Return the (x, y) coordinate for the center point of the cell that contains the specified text.  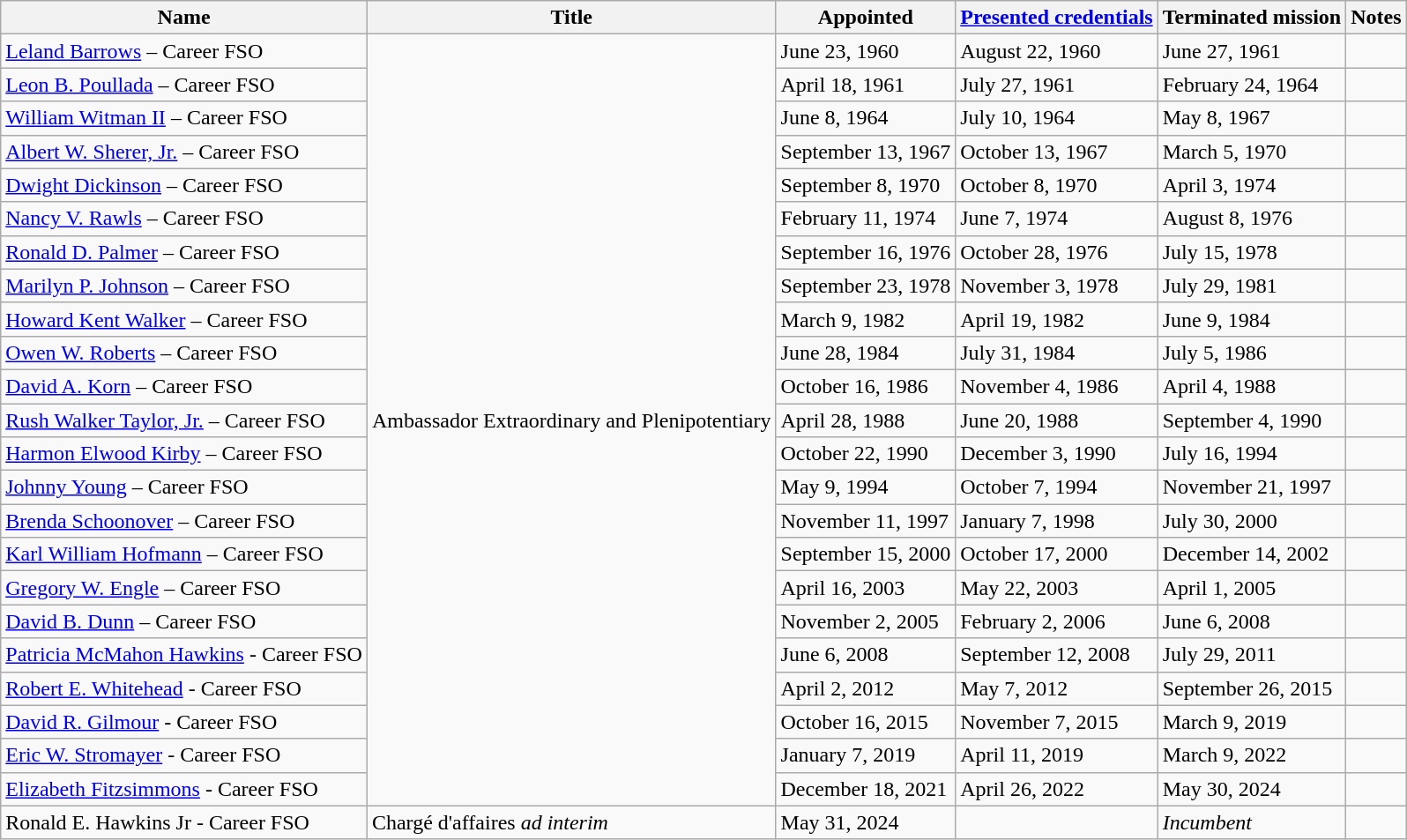
December 18, 2021 (866, 789)
July 15, 1978 (1252, 252)
June 8, 1964 (866, 118)
Ronald D. Palmer – Career FSO (184, 252)
Brenda Schoonover – Career FSO (184, 521)
April 18, 1961 (866, 85)
July 29, 1981 (1252, 286)
David R. Gilmour - Career FSO (184, 722)
July 29, 2011 (1252, 655)
March 5, 1970 (1252, 152)
April 11, 2019 (1056, 755)
November 7, 2015 (1056, 722)
Karl William Hofmann – Career FSO (184, 554)
Leland Barrows – Career FSO (184, 51)
June 28, 1984 (866, 353)
July 27, 1961 (1056, 85)
May 8, 1967 (1252, 118)
August 8, 1976 (1252, 219)
September 16, 1976 (866, 252)
Name (184, 18)
November 2, 2005 (866, 621)
November 4, 1986 (1056, 386)
November 21, 1997 (1252, 487)
Johnny Young – Career FSO (184, 487)
July 5, 1986 (1252, 353)
April 1, 2005 (1252, 588)
Eric W. Stromayer - Career FSO (184, 755)
Presented credentials (1056, 18)
Gregory W. Engle – Career FSO (184, 588)
July 16, 1994 (1252, 454)
December 3, 1990 (1056, 454)
April 4, 1988 (1252, 386)
July 10, 1964 (1056, 118)
July 31, 1984 (1056, 353)
Title (571, 18)
Leon B. Poullada – Career FSO (184, 85)
March 9, 2022 (1252, 755)
Ambassador Extraordinary and Plenipotentiary (571, 420)
January 7, 1998 (1056, 521)
September 26, 2015 (1252, 688)
October 22, 1990 (866, 454)
Incumbent (1252, 822)
Albert W. Sherer, Jr. – Career FSO (184, 152)
September 13, 1967 (866, 152)
October 16, 2015 (866, 722)
July 30, 2000 (1252, 521)
Marilyn P. Johnson – Career FSO (184, 286)
Ronald E. Hawkins Jr - Career FSO (184, 822)
September 8, 1970 (866, 185)
June 23, 1960 (866, 51)
Howard Kent Walker – Career FSO (184, 319)
April 2, 2012 (866, 688)
April 28, 1988 (866, 420)
June 20, 1988 (1056, 420)
May 30, 2024 (1252, 789)
Dwight Dickinson – Career FSO (184, 185)
David B. Dunn – Career FSO (184, 621)
Nancy V. Rawls – Career FSO (184, 219)
October 16, 1986 (866, 386)
December 14, 2002 (1252, 554)
March 9, 1982 (866, 319)
Robert E. Whitehead - Career FSO (184, 688)
February 2, 2006 (1056, 621)
Chargé d'affaires ad interim (571, 822)
William Witman II – Career FSO (184, 118)
October 13, 1967 (1056, 152)
October 17, 2000 (1056, 554)
June 9, 1984 (1252, 319)
September 23, 1978 (866, 286)
Terminated mission (1252, 18)
March 9, 2019 (1252, 722)
November 3, 1978 (1056, 286)
May 7, 2012 (1056, 688)
April 16, 2003 (866, 588)
June 27, 1961 (1252, 51)
August 22, 1960 (1056, 51)
Notes (1376, 18)
April 19, 1982 (1056, 319)
Patricia McMahon Hawkins - Career FSO (184, 655)
Owen W. Roberts – Career FSO (184, 353)
Rush Walker Taylor, Jr. – Career FSO (184, 420)
May 31, 2024 (866, 822)
September 12, 2008 (1056, 655)
February 24, 1964 (1252, 85)
September 15, 2000 (866, 554)
David A. Korn – Career FSO (184, 386)
January 7, 2019 (866, 755)
April 3, 1974 (1252, 185)
October 7, 1994 (1056, 487)
February 11, 1974 (866, 219)
October 28, 1976 (1056, 252)
October 8, 1970 (1056, 185)
May 9, 1994 (866, 487)
April 26, 2022 (1056, 789)
September 4, 1990 (1252, 420)
November 11, 1997 (866, 521)
Harmon Elwood Kirby – Career FSO (184, 454)
May 22, 2003 (1056, 588)
Elizabeth Fitzsimmons - Career FSO (184, 789)
June 7, 1974 (1056, 219)
Appointed (866, 18)
